Find where the given text appears and provide that cell's center as (x, y) coordinate. 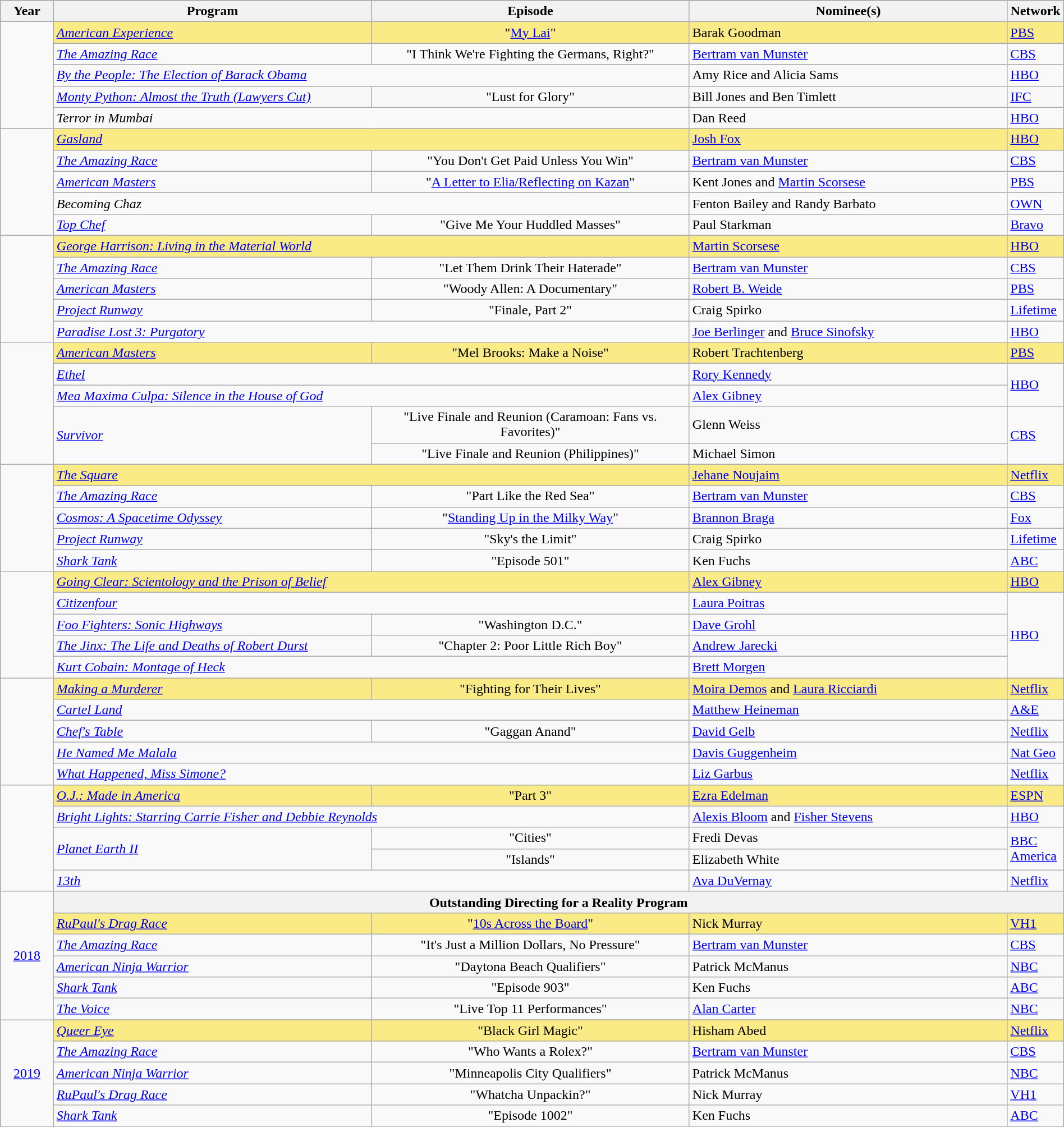
"Whatcha Unpackin?" (531, 1094)
"Live Top 11 Performances" (531, 1009)
"Mel Brooks: Make a Noise" (531, 353)
"Daytona Beach Qualifiers" (531, 966)
Outstanding Directing for a Reality Program (558, 902)
He Named Me Malala (372, 753)
Nominee(s) (849, 11)
Martin Scorsese (849, 246)
Brannon Braga (849, 517)
"Black Girl Magic" (531, 1030)
Program (212, 11)
Ava DuVernay (849, 881)
Liz Garbus (849, 774)
"Woody Allen: A Documentary" (531, 289)
Alexis Bloom and Fisher Stevens (849, 817)
"Live Finale and Reunion (Philippines)" (531, 453)
Hisham Abed (849, 1030)
What Happened, Miss Simone? (372, 774)
Becoming Chaz (372, 203)
Alan Carter (849, 1009)
Andrew Jarecki (849, 646)
George Harrison: Living in the Material World (372, 246)
The Voice (212, 1009)
The Jinx: The Life and Deaths of Robert Durst (212, 646)
Ezra Edelman (849, 795)
"Cities" (531, 838)
"10s Across the Board" (531, 923)
Episode (531, 11)
"A Letter to Elia/Reflecting on Kazan" (531, 182)
Gasland (372, 139)
"Finale, Part 2" (531, 310)
Kurt Cobain: Montage of Heck (372, 667)
"Who Wants a Rolex?" (531, 1052)
"My Lai" (531, 33)
"Episode 903" (531, 988)
Davis Guggenheim (849, 753)
"Live Finale and Reunion (Caramoan: Fans vs. Favorites)" (531, 424)
Monty Python: Almost the Truth (Lawyers Cut) (212, 97)
Joe Berlinger and Bruce Sinofsky (849, 332)
"Washington D.C." (531, 625)
Amy Rice and Alicia Sams (849, 75)
Robert Trachtenberg (849, 353)
Planet Earth II (212, 849)
"Islands" (531, 859)
Bill Jones and Ben Timlett (849, 97)
Fenton Bailey and Randy Barbato (849, 203)
IFC (1035, 97)
Dave Grohl (849, 625)
ESPN (1035, 795)
Fredi Devas (849, 838)
"Chapter 2: Poor Little Rich Boy" (531, 646)
Bright Lights: Starring Carrie Fisher and Debbie Reynolds (372, 817)
Going Clear: Scientology and the Prison of Belief (372, 581)
Queer Eye (212, 1030)
Terror in Mumbai (372, 118)
"I Think We're Fighting the Germans, Right?" (531, 54)
"You Don't Get Paid Unless You Win" (531, 161)
Kent Jones and Martin Scorsese (849, 182)
Citizenfour (372, 603)
"Episode 1002" (531, 1116)
Cosmos: A Spacetime Odyssey (212, 517)
Jehane Noujaim (849, 475)
Brett Morgen (849, 667)
BBC America (1035, 849)
"Gaggan Anand" (531, 731)
The Square (372, 475)
"Standing Up in the Milky Way" (531, 517)
Michael Simon (849, 453)
"Part 3" (531, 795)
Josh Fox (849, 139)
Mea Maxima Culpa: Silence in the House of God (372, 396)
Elizabeth White (849, 859)
"Minneapolis City Qualifiers" (531, 1073)
Survivor (212, 436)
Ethel (372, 374)
Laura Poitras (849, 603)
A&E (1035, 710)
13th (372, 881)
Making a Murderer (212, 689)
Cartel Land (372, 710)
Chef's Table (212, 731)
Paul Starkman (849, 225)
Foo Fighters: Sonic Highways (212, 625)
"Sky's the Limit" (531, 539)
"Fighting for Their Lives" (531, 689)
Nat Geo (1035, 753)
"Lust for Glory" (531, 97)
Paradise Lost 3: Purgatory (372, 332)
By the People: The Election of Barack Obama (372, 75)
2019 (27, 1073)
2018 (27, 955)
Fox (1035, 517)
"Episode 501" (531, 560)
"Let Them Drink Their Haterade" (531, 268)
Matthew Heineman (849, 710)
OWN (1035, 203)
"Give Me Your Huddled Masses" (531, 225)
Top Chef (212, 225)
Year (27, 11)
O.J.: Made in America (212, 795)
Dan Reed (849, 118)
Glenn Weiss (849, 424)
Rory Kennedy (849, 374)
Moira Demos and Laura Ricciardi (849, 689)
Bravo (1035, 225)
"Part Like the Red Sea" (531, 496)
Network (1035, 11)
"It's Just a Million Dollars, No Pressure" (531, 945)
American Experience (212, 33)
Barak Goodman (849, 33)
Robert B. Weide (849, 289)
David Gelb (849, 731)
